Detect which cell encompasses the target text, then output its (X, Y) center coordinate. 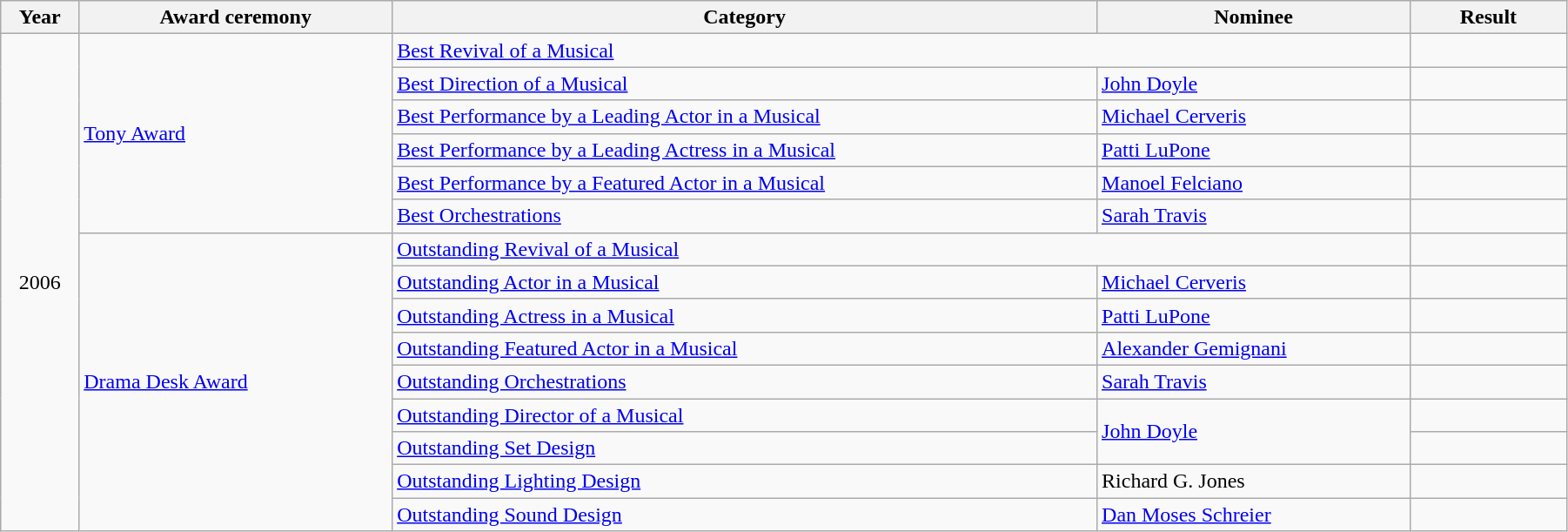
Dan Moses Schreier (1254, 515)
Outstanding Sound Design (745, 515)
Tony Award (236, 133)
Outstanding Actor in a Musical (745, 282)
Best Performance by a Leading Actress in a Musical (745, 150)
Award ceremony (236, 17)
Outstanding Set Design (745, 448)
Year (40, 17)
Best Revival of a Musical (901, 51)
Outstanding Featured Actor in a Musical (745, 348)
Best Performance by a Leading Actor in a Musical (745, 117)
Richard G. Jones (1254, 481)
Manoel Felciano (1254, 183)
Alexander Gemignani (1254, 348)
Category (745, 17)
Outstanding Director of a Musical (745, 415)
Outstanding Orchestrations (745, 381)
2006 (40, 282)
Best Direction of a Musical (745, 84)
Outstanding Actress in a Musical (745, 315)
Outstanding Lighting Design (745, 481)
Nominee (1254, 17)
Result (1488, 17)
Outstanding Revival of a Musical (901, 249)
Best Performance by a Featured Actor in a Musical (745, 183)
Drama Desk Award (236, 381)
Best Orchestrations (745, 216)
